Detect which cell encompasses the target text, then output its [x, y] center coordinate. 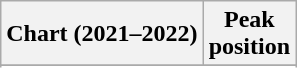
Chart (2021–2022) [102, 34]
Peakposition [249, 34]
